Search for the cell housing the specified text and yield its (x, y) center coordinate. 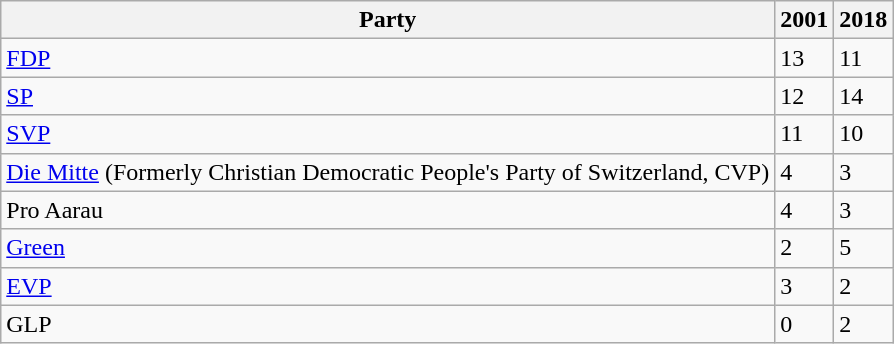
SP (388, 96)
Pro Aarau (388, 210)
12 (804, 96)
0 (804, 324)
Green (388, 248)
5 (864, 248)
14 (864, 96)
GLP (388, 324)
Party (388, 20)
EVP (388, 286)
2001 (804, 20)
FDP (388, 58)
SVP (388, 134)
Die Mitte (Formerly Christian Democratic People's Party of Switzerland, CVP) (388, 172)
10 (864, 134)
13 (804, 58)
2018 (864, 20)
